Extract the (X, Y) coordinate from the center of the cell holding the provided text.  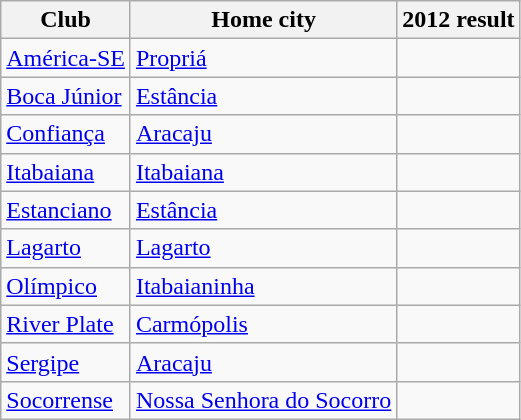
2012 result (458, 20)
Confiança (66, 134)
Sergipe (66, 362)
Carmópolis (263, 324)
Estanciano (66, 210)
América-SE (66, 58)
Socorrense (66, 400)
Home city (263, 20)
Club (66, 20)
Nossa Senhora do Socorro (263, 400)
Boca Júnior (66, 96)
Olímpico (66, 286)
Itabaianinha (263, 286)
River Plate (66, 324)
Propriá (263, 58)
